Identify which cell holds the provided text, then report its [X, Y] central coordinate. 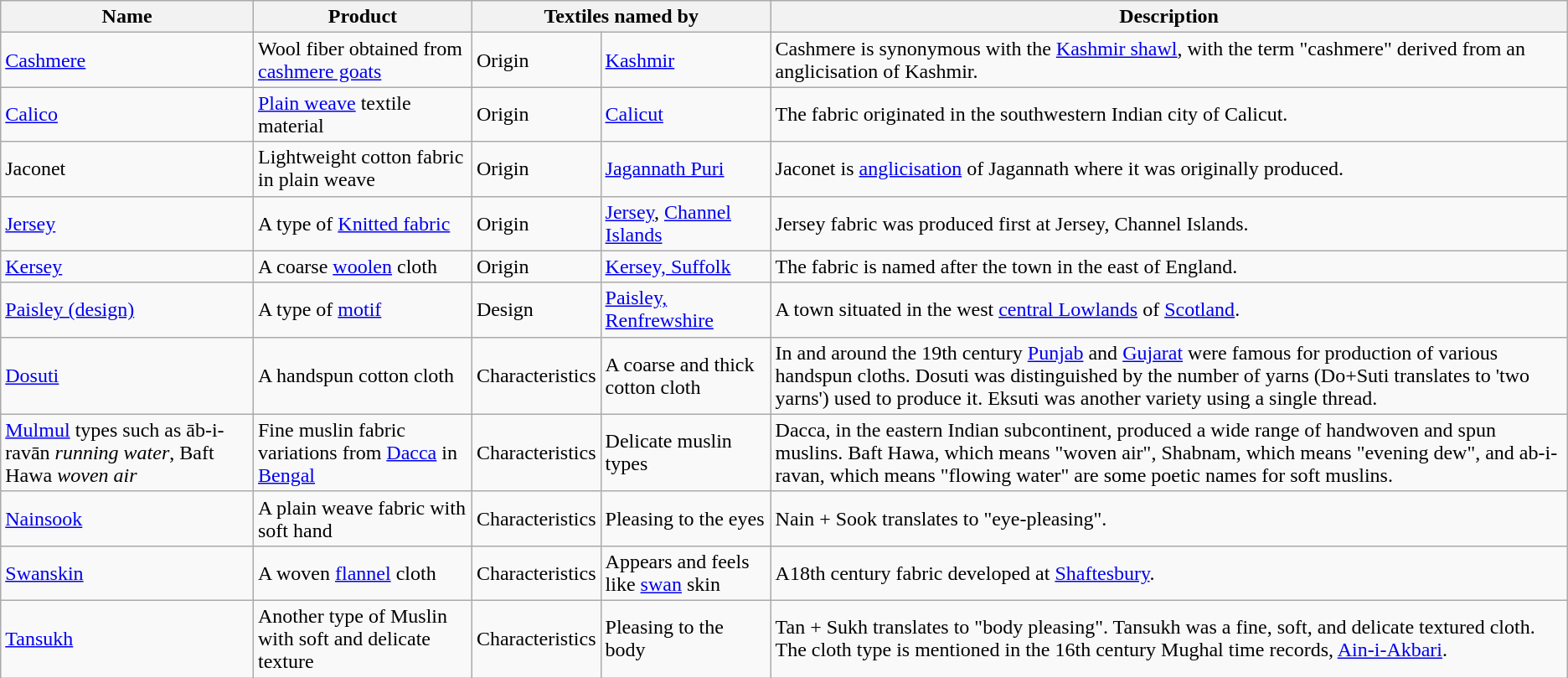
Description [1169, 17]
The fabric is named after the town in the east of England. [1169, 267]
Cashmere [127, 60]
Kashmir [685, 60]
Paisley, Renfrewshire [685, 310]
Mulmul types such as āb-i-ravān running water, Baft Hawa woven air [127, 453]
Jagannath Puri [685, 169]
A type of motif [362, 310]
Jaconet is anglicisation of Jagannath where it was originally produced. [1169, 169]
A town situated in the west central Lowlands of Scotland. [1169, 310]
Jersey fabric was produced first at Jersey, Channel Islands. [1169, 223]
A18th century fabric developed at Shaftesbury. [1169, 573]
Textiles named by [622, 17]
Calicut [685, 114]
Another type of Muslin with soft and delicate texture [362, 639]
Delicate muslin types [685, 453]
Calico [127, 114]
Jersey [127, 223]
Dosuti [127, 375]
Pleasing to the eyes [685, 518]
Kersey, Suffolk [685, 267]
Name [127, 17]
Jaconet [127, 169]
Plain weave textile material [362, 114]
Nain + Sook translates to "eye-pleasing". [1169, 518]
A handspun cotton cloth [362, 375]
Pleasing to the body [685, 639]
The fabric originated in the southwestern Indian city of Calicut. [1169, 114]
A coarse and thick cotton cloth [685, 375]
A coarse woolen cloth [362, 267]
Wool fiber obtained from cashmere goats [362, 60]
A woven flannel cloth [362, 573]
Design [536, 310]
Paisley (design) [127, 310]
A plain weave fabric with soft hand [362, 518]
Appears and feels like swan skin [685, 573]
Jersey, Channel Islands [685, 223]
Kersey [127, 267]
Nainsook [127, 518]
Lightweight cotton fabric in plain weave [362, 169]
A type of Knitted fabric [362, 223]
Product [362, 17]
Tansukh [127, 639]
Fine muslin fabric variations from Dacca in Bengal [362, 453]
Cashmere is synonymous with the Kashmir shawl, with the term "cashmere" derived from an anglicisation of Kashmir. [1169, 60]
Swanskin [127, 573]
